Locate the cell with the specified text and output its (x, y) center coordinate. 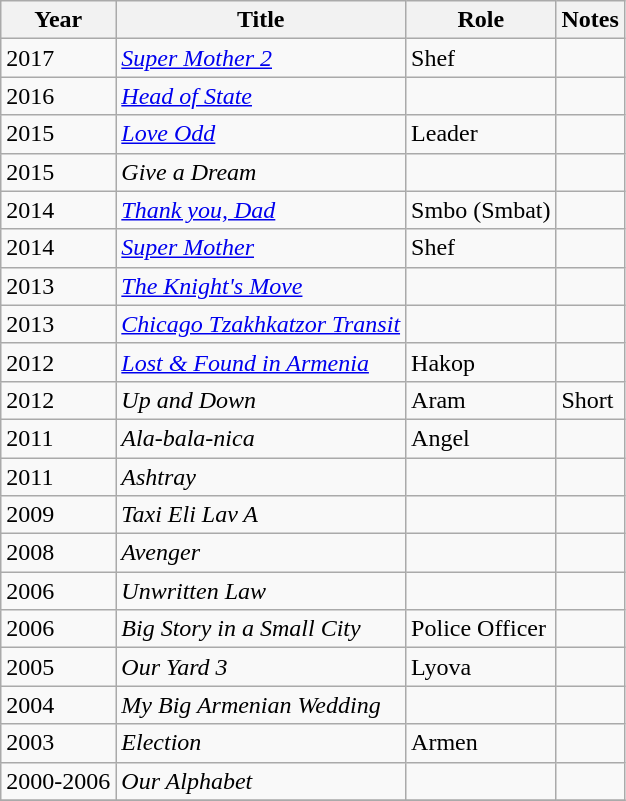
Aram (481, 400)
Our Yard 3 (261, 667)
2005 (58, 667)
Police Officer (481, 629)
2016 (58, 96)
Super Mother 2 (261, 58)
Smbo (Smbat) (481, 210)
Election (261, 743)
Angel (481, 438)
Chicago Tzakhkatzor Transit (261, 324)
Big Story in a Small City (261, 629)
Year (58, 20)
Avenger (261, 553)
Lyova (481, 667)
The Knight's Move (261, 286)
Our Alphabet (261, 781)
Armen (481, 743)
Up and Down (261, 400)
2009 (58, 515)
Title (261, 20)
Hakop (481, 362)
My Big Armenian Wedding (261, 705)
2003 (58, 743)
Love Odd (261, 134)
Super Mother (261, 248)
Ashtray (261, 477)
Taxi Eli Lav A (261, 515)
Lost & Found in Armenia (261, 362)
Head of State (261, 96)
Unwritten Law (261, 591)
2008 (58, 553)
Give a Dream (261, 172)
Ala-bala-nica (261, 438)
Notes (590, 20)
Leader (481, 134)
Short (590, 400)
2000-2006 (58, 781)
2017 (58, 58)
2004 (58, 705)
Role (481, 20)
Thank you, Dad (261, 210)
